Detect which cell encompasses the target text, then output its (x, y) center coordinate. 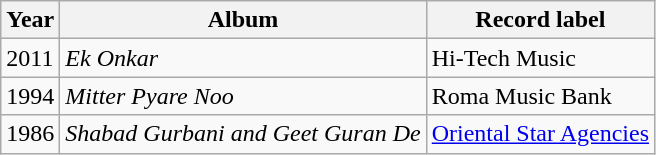
1986 (30, 134)
Album (243, 20)
Hi-Tech Music (540, 58)
Mitter Pyare Noo (243, 96)
Roma Music Bank (540, 96)
Record label (540, 20)
Oriental Star Agencies (540, 134)
1994 (30, 96)
Ek Onkar (243, 58)
Year (30, 20)
Shabad Gurbani and Geet Guran De (243, 134)
2011 (30, 58)
